From the cell containing the given text, extract its center point as [X, Y] coordinate. 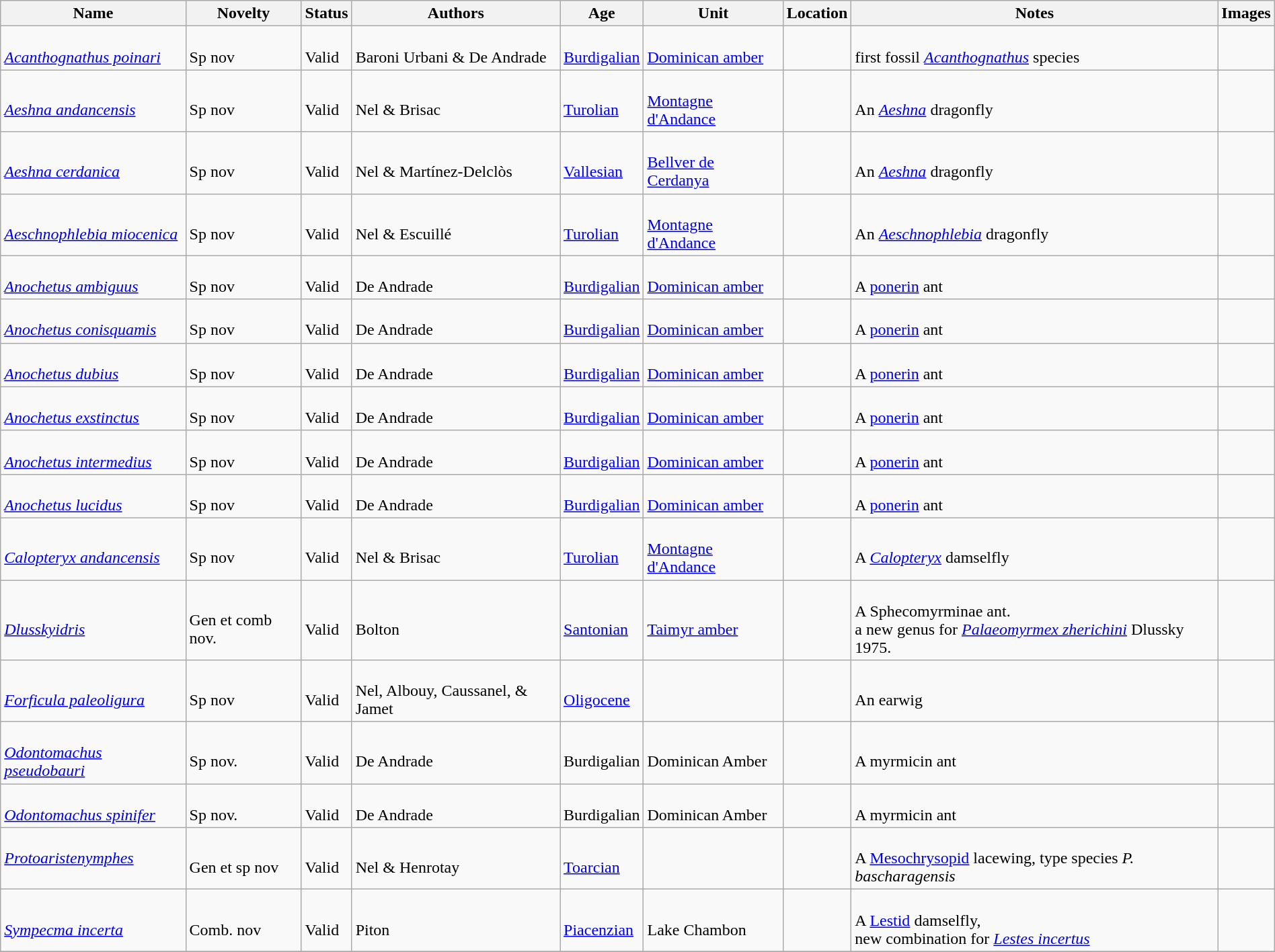
Piton [456, 920]
Comb. nov [243, 920]
Toarcian [602, 859]
Anochetus conisquamis [93, 321]
Unit [713, 13]
Odontomachus spinifer [93, 805]
An Aeschnophlebia dragonfly [1034, 225]
A Sphecomyrminae ant. a new genus for Palaeomyrmex zherichini Dlussky 1975. [1034, 620]
Authors [456, 13]
Notes [1034, 13]
Vallesian [602, 163]
Anochetus exstinctus [93, 409]
Bellver de Cerdanya [713, 163]
A Mesochrysopid lacewing, type species P. bascharagensis [1034, 859]
Nel & Martínez-Delclòs [456, 163]
Nel, Albouy, Caussanel, & Jamet [456, 691]
Anochetus dubius [93, 364]
Status [327, 13]
Taimyr amber [713, 620]
Calopteryx andancensis [93, 549]
Nel & Escuillé [456, 225]
Nel & Henrotay [456, 859]
Anochetus lucidus [93, 496]
Piacenzian [602, 920]
Anochetus intermedius [93, 452]
Gen et sp nov [243, 859]
first fossil Acanthognathus species [1034, 48]
Location [817, 13]
Protoaristenymphes [93, 859]
Forficula paleoligura [93, 691]
Gen et comb nov. [243, 620]
Acanthognathus poinari [93, 48]
A Lestid damselfly, new combination for Lestes incertus [1034, 920]
Santonian [602, 620]
Name [93, 13]
Anochetus ambiguus [93, 277]
Aeschnophlebia miocenica [93, 225]
Bolton [456, 620]
Aeshna cerdanica [93, 163]
Baroni Urbani & De Andrade [456, 48]
Lake Chambon [713, 920]
Aeshna andancensis [93, 101]
Novelty [243, 13]
Oligocene [602, 691]
Odontomachus pseudobauri [93, 753]
Dlusskyidris [93, 620]
An earwig [1034, 691]
Images [1246, 13]
A Calopteryx damselfly [1034, 549]
Sympecma incerta [93, 920]
Age [602, 13]
